Search for the cell housing the specified text and yield its (X, Y) center coordinate. 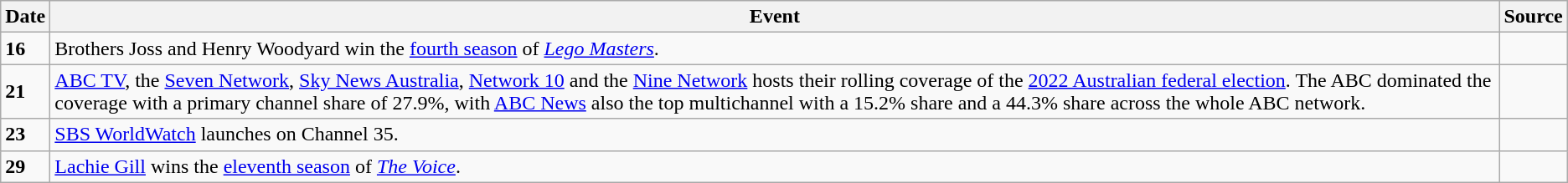
SBS WorldWatch launches on Channel 35. (775, 135)
29 (25, 166)
Date (25, 17)
Brothers Joss and Henry Woodyard win the fourth season of Lego Masters. (775, 48)
23 (25, 135)
Lachie Gill wins the eleventh season of The Voice. (775, 166)
Source (1533, 17)
16 (25, 48)
Event (775, 17)
21 (25, 92)
